Return [x, y] of the center of cell containing provided text 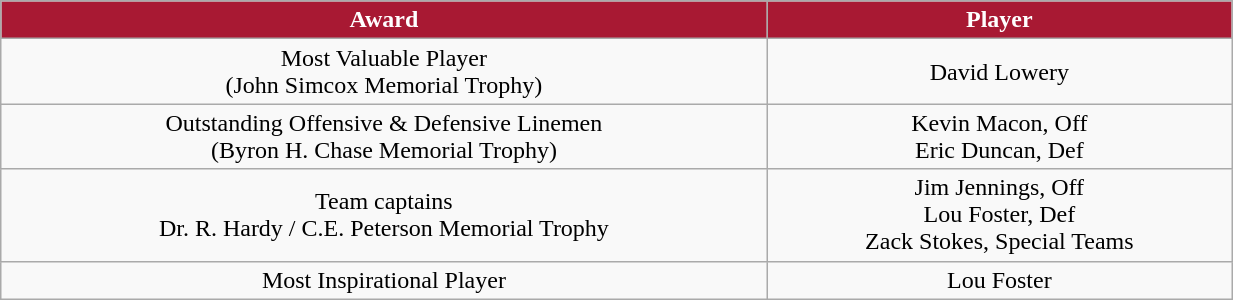
Most Valuable Player(John Simcox Memorial Trophy) [384, 72]
Team captainsDr. R. Hardy / C.E. Peterson Memorial Trophy [384, 215]
Outstanding Offensive & Defensive Linemen(Byron H. Chase Memorial Trophy) [384, 136]
Award [384, 20]
Player [1000, 20]
Kevin Macon, OffEric Duncan, Def [1000, 136]
Jim Jennings, OffLou Foster, DefZack Stokes, Special Teams [1000, 215]
Lou Foster [1000, 280]
David Lowery [1000, 72]
Most Inspirational Player [384, 280]
